Scan for the cell matching the given text and deliver its [x, y] coordinate at center. 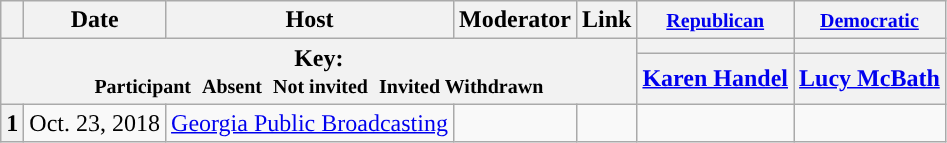
Lucy McBath [870, 78]
Moderator [514, 20]
Host [310, 20]
Republican [716, 20]
Oct. 23, 2018 [95, 123]
1 [12, 123]
Key: Participant Absent Not invited Invited Withdrawn [319, 72]
Date [95, 20]
Democratic [870, 20]
Karen Handel [716, 78]
Georgia Public Broadcasting [310, 123]
Link [606, 20]
